Output the [X, Y] coordinate of the center of the cell containing the given text.  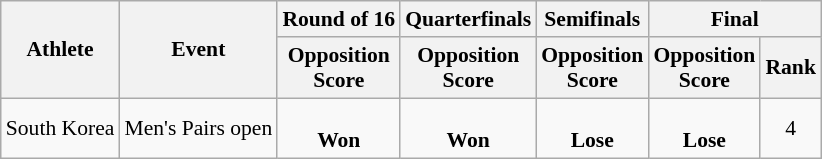
South Korea [60, 128]
Athlete [60, 50]
Men's Pairs open [198, 128]
Round of 16 [338, 19]
Event [198, 50]
Semifinals [592, 19]
Quarterfinals [468, 19]
Rank [790, 68]
Final [734, 19]
4 [790, 128]
